Detect which cell encompasses the target text, then output its (x, y) center coordinate. 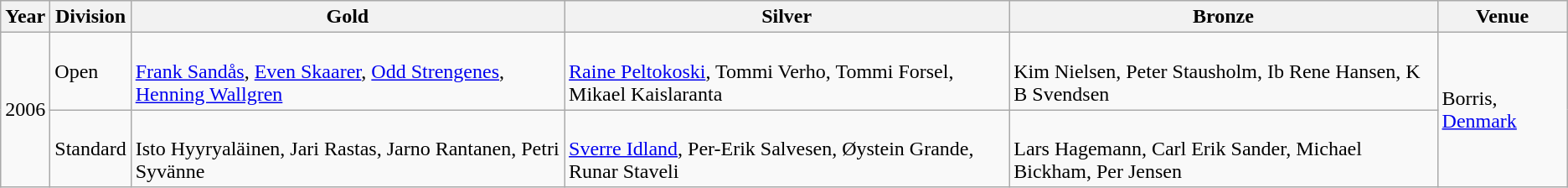
Borris, Denmark (1503, 110)
Isto Hyyryaläinen, Jari Rastas, Jarno Rantanen, Petri Syvänne (347, 149)
Venue (1503, 17)
Frank Sandås, Even Skaarer, Odd Strengenes, Henning Wallgren (347, 71)
Silver (787, 17)
Raine Peltokoski, Tommi Verho, Tommi Forsel, Mikael Kaislaranta (787, 71)
Lars Hagemann, Carl Erik Sander, Michael Bickham, Per Jensen (1223, 149)
Bronze (1223, 17)
Open (90, 71)
2006 (25, 110)
Kim Nielsen, Peter Stausholm, Ib Rene Hansen, K B Svendsen (1223, 71)
Standard (90, 149)
Division (90, 17)
Year (25, 17)
Sverre Idland, Per-Erik Salvesen, Øystein Grande, Runar Staveli (787, 149)
Gold (347, 17)
